Extract the [x, y] coordinate from the center of the cell holding the provided text.  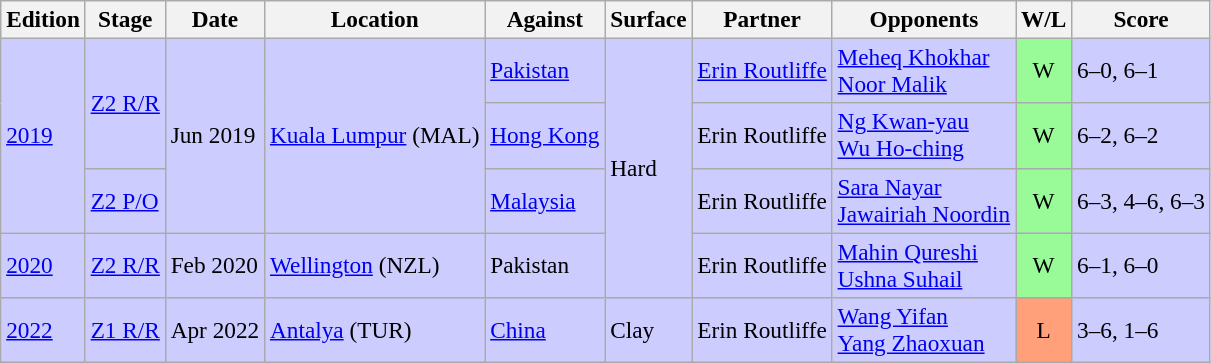
Edition [44, 19]
Hong Kong [545, 136]
L [1044, 330]
Kuala Lumpur (MAL) [375, 135]
Meheq Khokhar Noor Malik [924, 70]
Location [375, 19]
Partner [762, 19]
6–2, 6–2 [1142, 136]
2019 [44, 135]
Sara NayarJawairiah Noordin [924, 200]
Apr 2022 [214, 330]
W/L [1044, 19]
2020 [44, 264]
Feb 2020 [214, 264]
Z2 P/O [125, 200]
Jun 2019 [214, 135]
Mahin Qureshi Ushna Suhail [924, 264]
Malaysia [545, 200]
Date [214, 19]
Against [545, 19]
Stage [125, 19]
China [545, 330]
Clay [648, 330]
Z1 R/R [125, 330]
6–0, 6–1 [1142, 70]
Ng Kwan-yau Wu Ho-ching [924, 136]
Wellington (NZL) [375, 264]
6–1, 6–0 [1142, 264]
6–3, 4–6, 6–3 [1142, 200]
3–6, 1–6 [1142, 330]
Antalya (TUR) [375, 330]
Score [1142, 19]
Opponents [924, 19]
Wang Yifan Yang Zhaoxuan [924, 330]
2022 [44, 330]
Hard [648, 168]
Surface [648, 19]
